Locate the cell with the specified text and output its [X, Y] center coordinate. 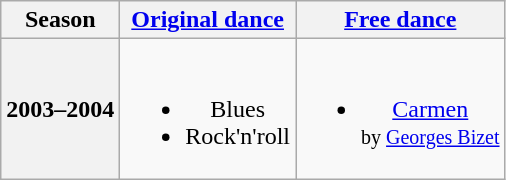
BluesRock'n'roll [208, 109]
Carmen by Georges Bizet [401, 109]
Free dance [401, 20]
Season [60, 20]
Original dance [208, 20]
2003–2004 [60, 109]
